Provide the (x, y) coordinate of the cell's center where the given text is located.  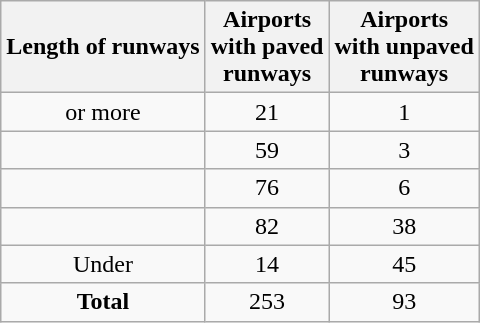
76 (267, 188)
253 (267, 302)
Under (103, 264)
or more (103, 112)
Length of runways (103, 47)
38 (404, 226)
1 (404, 112)
82 (267, 226)
93 (404, 302)
3 (404, 150)
21 (267, 112)
14 (267, 264)
Airports with unpaved runways (404, 47)
6 (404, 188)
Total (103, 302)
59 (267, 150)
45 (404, 264)
Airports with paved runways (267, 47)
